Determine the (X, Y) coordinate at the center of the cell enclosing the given text.  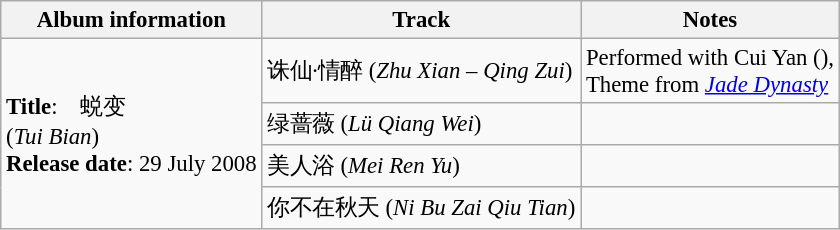
Track (422, 20)
Performed with Cui Yan (),Theme from Jade Dynasty (710, 72)
Album information (132, 20)
Notes (710, 20)
绿蔷薇 (Lü Qiang Wei) (422, 124)
你不在秋天 (Ni Bu Zai Qiu Tian) (422, 208)
Title: 蜕变(Tui Bian)Release date: 29 July 2008 (132, 134)
美人浴 (Mei Ren Yu) (422, 166)
诛仙·情醉 (Zhu Xian – Qing Zui) (422, 72)
